Identify which cell holds the provided text, then report its (X, Y) central coordinate. 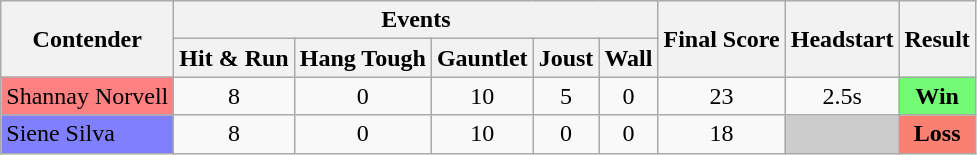
Hit & Run (234, 58)
2.5s (842, 96)
5 (566, 96)
Win (937, 96)
Wall (628, 58)
Events (416, 20)
Joust (566, 58)
Loss (937, 134)
Contender (88, 39)
23 (722, 96)
Hang Tough (362, 58)
Headstart (842, 39)
Final Score (722, 39)
Gauntlet (482, 58)
Result (937, 39)
Siene Silva (88, 134)
Shannay Norvell (88, 96)
18 (722, 134)
